Locate the cell with the specified text and output its [X, Y] center coordinate. 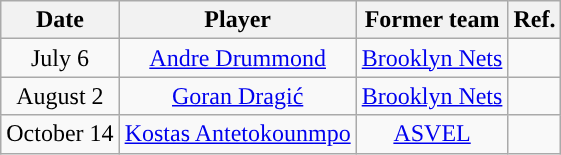
August 2 [60, 96]
July 6 [60, 58]
Player [238, 20]
Andre Drummond [238, 58]
October 14 [60, 134]
Date [60, 20]
Kostas Antetokounmpo [238, 134]
Goran Dragić [238, 96]
Ref. [534, 20]
ASVEL [432, 134]
Former team [432, 20]
